Output the (X, Y) coordinate of the center of the cell containing the given text.  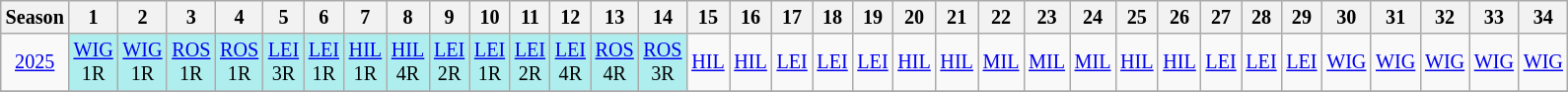
23 (1047, 18)
27 (1221, 18)
LEI4R (570, 62)
11 (531, 18)
HIL1R (365, 62)
15 (708, 18)
24 (1093, 18)
19 (872, 18)
10 (489, 18)
33 (1494, 18)
9 (450, 18)
31 (1395, 18)
LEI3R (284, 62)
20 (913, 18)
13 (615, 18)
29 (1302, 18)
30 (1346, 18)
12 (570, 18)
1 (94, 18)
Season (36, 18)
3 (191, 18)
2 (143, 18)
ROS4R (615, 62)
7 (365, 18)
14 (663, 18)
ROS3R (663, 62)
28 (1260, 18)
16 (751, 18)
34 (1543, 18)
HIL4R (408, 62)
18 (832, 18)
17 (793, 18)
2025 (36, 62)
8 (408, 18)
21 (957, 18)
4 (239, 18)
32 (1445, 18)
25 (1136, 18)
6 (323, 18)
22 (1002, 18)
26 (1179, 18)
5 (284, 18)
